Detect which cell encompasses the target text, then output its (X, Y) center coordinate. 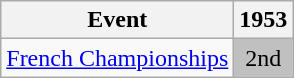
French Championships (118, 58)
1953 (264, 20)
2nd (264, 58)
Event (118, 20)
